Detect which cell encompasses the target text, then output its [X, Y] center coordinate. 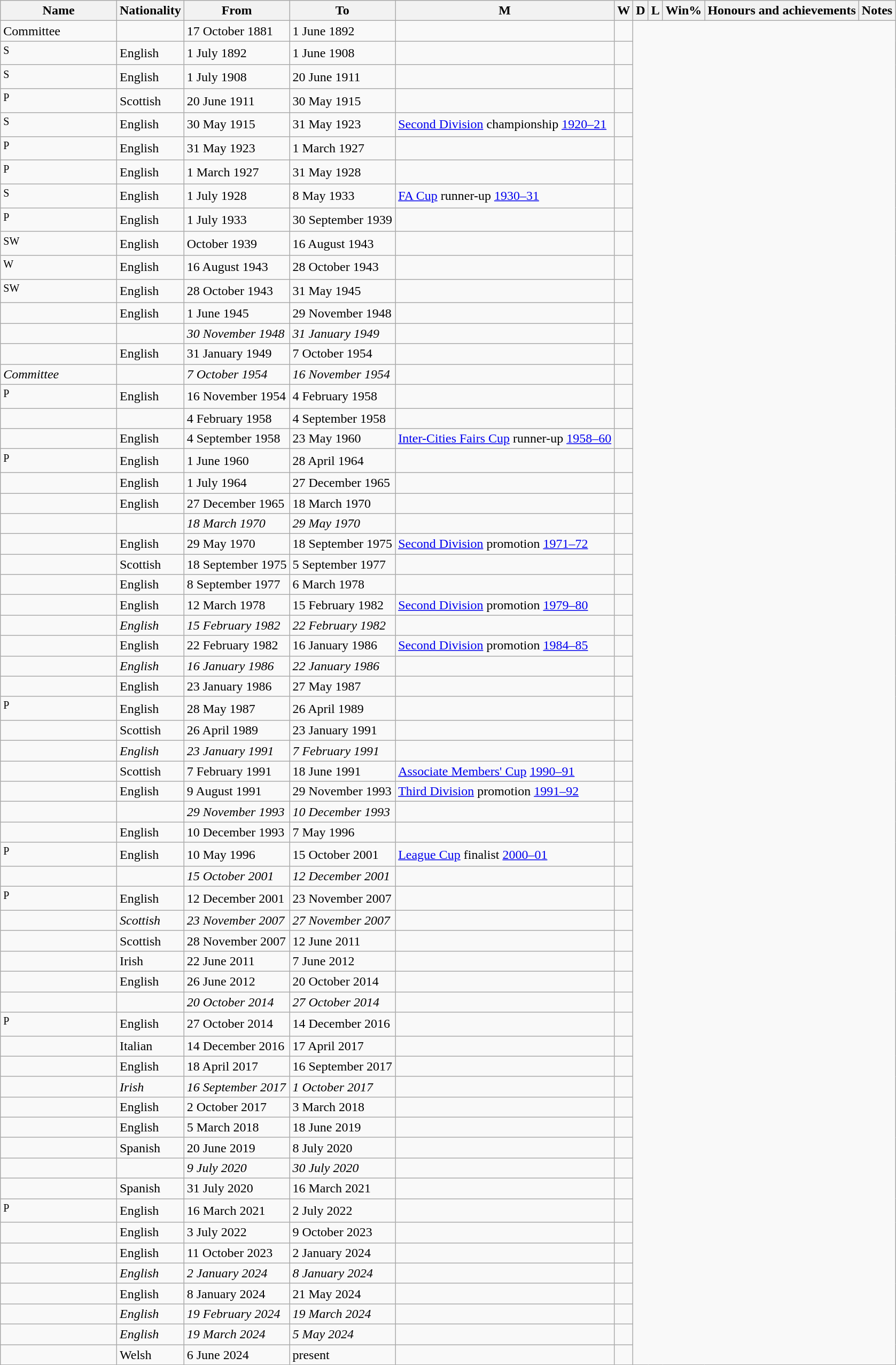
26 June 2012 [237, 981]
5 September 1977 [342, 564]
1 October 2017 [342, 1087]
22 June 2011 [237, 961]
28 May 1987 [237, 709]
17 April 2017 [342, 1046]
28 April 1964 [342, 461]
1 June 1892 [342, 31]
9 October 2023 [342, 1232]
6 March 1978 [342, 585]
9 August 1991 [237, 792]
Associate Members' Cup 1990–91 [505, 771]
21 May 2024 [342, 1293]
Second Division championship 1920–21 [505, 125]
Nationality [150, 11]
1 July 1933 [237, 220]
3 July 2022 [237, 1232]
1 June 1945 [237, 313]
Third Division promotion 1991–92 [505, 792]
Inter-Cities Fairs Cup runner-up 1958–60 [505, 439]
5 May 2024 [342, 1334]
6 June 2024 [237, 1355]
Win% [684, 11]
8 July 2020 [342, 1147]
31 May 1945 [342, 291]
5 March 2018 [237, 1127]
Second Division promotion 1979–80 [505, 605]
12 March 1978 [237, 605]
October 1939 [237, 244]
23 May 1960 [342, 439]
2 July 2022 [342, 1211]
8 September 1977 [237, 585]
27 May 1987 [342, 686]
3 March 2018 [342, 1107]
27 November 2007 [342, 920]
Italian [150, 1046]
Second Division promotion 1984–85 [505, 646]
2 October 2017 [237, 1107]
29 November 1948 [342, 313]
7 June 2012 [342, 961]
11 October 2023 [237, 1253]
present [342, 1355]
10 May 1996 [237, 854]
Honours and achievements [782, 11]
31 May 1928 [342, 172]
30 September 1939 [342, 220]
1 July 1964 [237, 483]
22 January 1986 [342, 666]
Welsh [150, 1355]
30 July 2020 [342, 1168]
9 July 2020 [237, 1168]
To [342, 11]
18 June 2019 [342, 1127]
FA Cup runner-up 1930–31 [505, 196]
1 June 1908 [342, 53]
20 June 2019 [237, 1147]
23 January 1986 [237, 686]
League Cup finalist 2000–01 [505, 854]
8 May 1933 [342, 196]
18 June 1991 [342, 771]
1 July 1928 [237, 196]
L [655, 11]
19 February 2024 [237, 1314]
M [505, 11]
7 May 1996 [342, 832]
1 July 1892 [237, 53]
31 July 2020 [237, 1189]
Name [59, 11]
28 November 2007 [237, 941]
Notes [877, 11]
D [641, 11]
12 June 2011 [342, 941]
From [237, 11]
18 April 2017 [237, 1066]
1 July 1908 [237, 77]
1 June 1960 [237, 461]
17 October 1881 [237, 31]
Second Division promotion 1971–72 [505, 544]
30 November 1948 [237, 334]
